Search for the cell housing the specified text and yield its (X, Y) center coordinate. 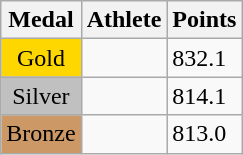
Gold (41, 58)
Points (204, 20)
832.1 (204, 58)
814.1 (204, 96)
Medal (41, 20)
Silver (41, 96)
813.0 (204, 134)
Athlete (124, 20)
Bronze (41, 134)
